Detect which cell encompasses the target text, then output its [x, y] center coordinate. 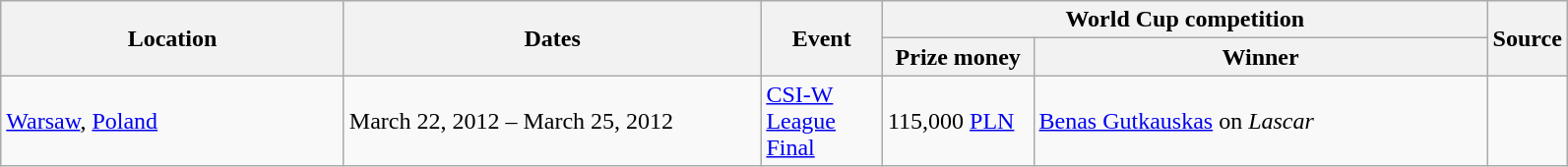
Source [1528, 38]
Event [822, 38]
World Cup competition [1185, 20]
Warsaw, Poland [173, 121]
CSI-W League Final [822, 121]
Winner [1260, 57]
Location [173, 38]
115,000 PLN [958, 121]
Benas Gutkauskas on Lascar [1260, 121]
Prize money [958, 57]
Dates [552, 38]
March 22, 2012 – March 25, 2012 [552, 121]
